Detect which cell encompasses the target text, then output its [X, Y] center coordinate. 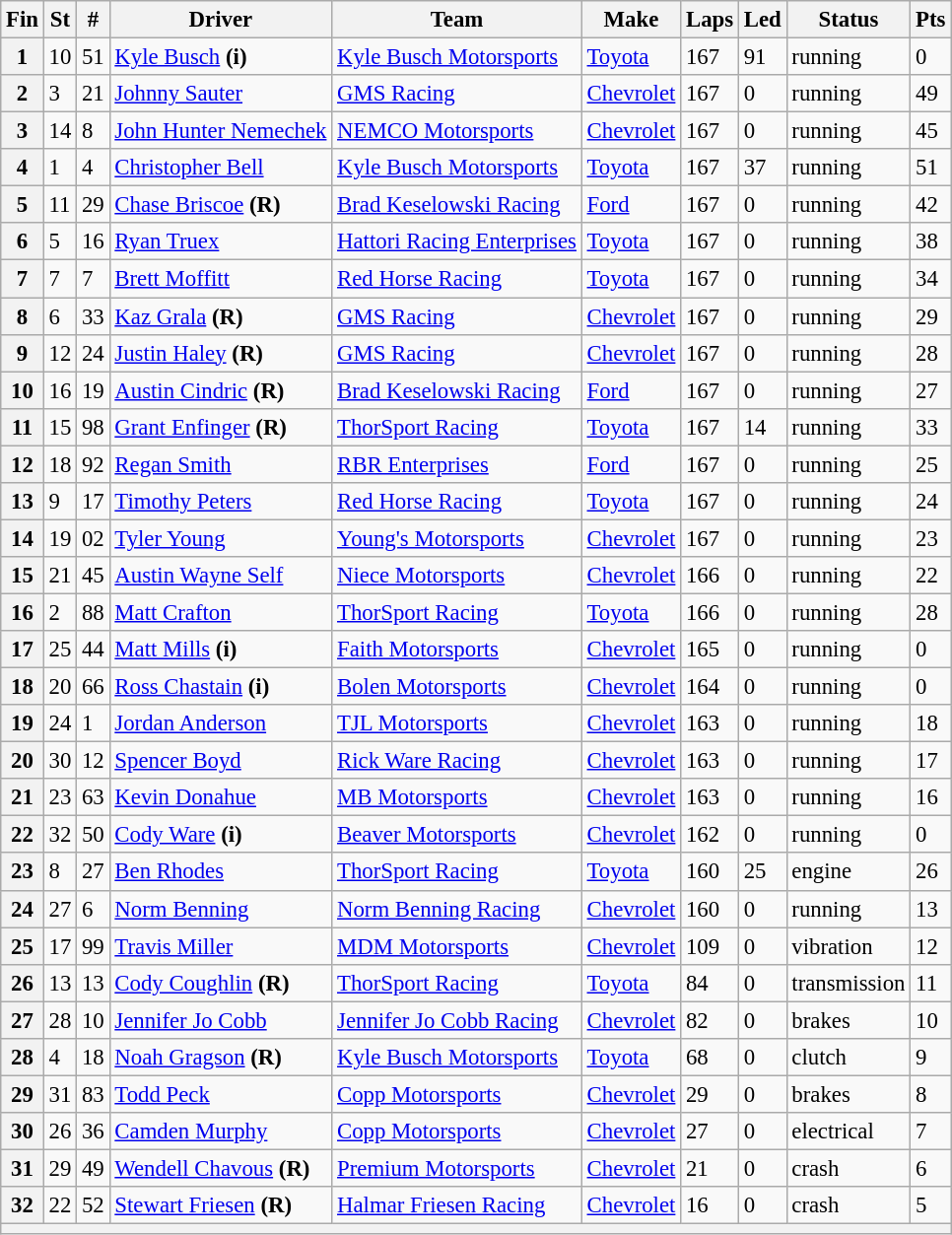
37 [763, 168]
38 [930, 241]
MDM Motorsports [457, 946]
Young's Motorsports [457, 538]
92 [93, 464]
Cody Ware (i) [221, 835]
# [93, 20]
Regan Smith [221, 464]
98 [93, 427]
Pts [930, 20]
Status [849, 20]
John Hunter Nemechek [221, 131]
68 [710, 1058]
Niece Motorsports [457, 576]
Jordan Anderson [221, 723]
Spencer Boyd [221, 761]
Jennifer Jo Cobb [221, 1020]
Norm Benning Racing [457, 909]
Premium Motorsports [457, 1168]
vibration [849, 946]
Tyler Young [221, 538]
Camden Murphy [221, 1132]
Team [457, 20]
Halmar Friesen Racing [457, 1205]
63 [93, 797]
clutch [849, 1058]
34 [930, 279]
02 [93, 538]
88 [93, 612]
Beaver Motorsports [457, 835]
St [59, 20]
Kaz Grala (R) [221, 316]
Kevin Donahue [221, 797]
MB Motorsports [457, 797]
99 [93, 946]
Laps [710, 20]
Grant Enfinger (R) [221, 427]
165 [710, 650]
Austin Cindric (R) [221, 390]
TJL Motorsports [457, 723]
84 [710, 983]
Wendell Chavous (R) [221, 1168]
Austin Wayne Self [221, 576]
Led [763, 20]
Fin [23, 20]
164 [710, 687]
Jennifer Jo Cobb Racing [457, 1020]
engine [849, 872]
Christopher Bell [221, 168]
Rick Ware Racing [457, 761]
Timothy Peters [221, 502]
Norm Benning [221, 909]
82 [710, 1020]
NEMCO Motorsports [457, 131]
Stewart Friesen (R) [221, 1205]
52 [93, 1205]
Brett Moffitt [221, 279]
Todd Peck [221, 1094]
Faith Motorsports [457, 650]
Kyle Busch (i) [221, 57]
83 [93, 1094]
Johnny Sauter [221, 94]
91 [763, 57]
Chase Briscoe (R) [221, 205]
42 [930, 205]
162 [710, 835]
transmission [849, 983]
Ross Chastain (i) [221, 687]
66 [93, 687]
Matt Mills (i) [221, 650]
RBR Enterprises [457, 464]
Ben Rhodes [221, 872]
Driver [221, 20]
Cody Coughlin (R) [221, 983]
109 [710, 946]
36 [93, 1132]
Travis Miller [221, 946]
Ryan Truex [221, 241]
Hattori Racing Enterprises [457, 241]
Make [631, 20]
Bolen Motorsports [457, 687]
Justin Haley (R) [221, 353]
Noah Gragson (R) [221, 1058]
44 [93, 650]
50 [93, 835]
electrical [849, 1132]
Matt Crafton [221, 612]
